Output the (x, y) coordinate of the center of the cell containing the given text.  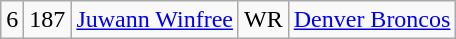
Juwann Winfree (155, 20)
Denver Broncos (372, 20)
WR (263, 20)
6 (12, 20)
187 (48, 20)
